Locate the cell with the specified text and output its [x, y] center coordinate. 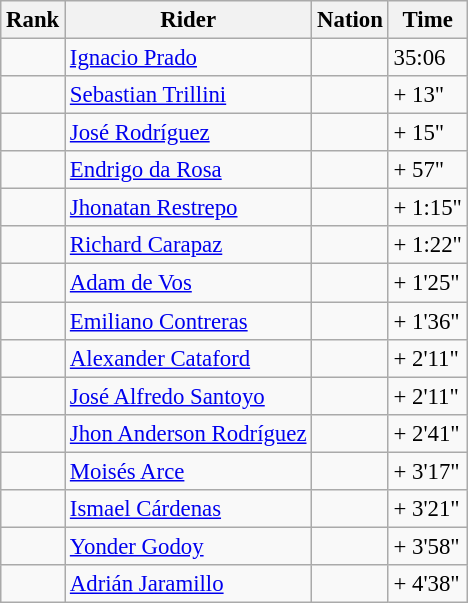
Emiliano Contreras [188, 321]
Endrigo da Rosa [188, 170]
+ 13" [428, 95]
José Alfredo Santoyo [188, 396]
José Rodríguez [188, 133]
+ 1:22" [428, 245]
Time [428, 20]
+ 3'58" [428, 546]
Sebastian Trillini [188, 95]
Yonder Godoy [188, 546]
Adrián Jaramillo [188, 584]
Jhonatan Restrepo [188, 208]
Jhon Anderson Rodríguez [188, 433]
Nation [350, 20]
+ 1'36" [428, 321]
+ 4'38" [428, 584]
Moisés Arce [188, 471]
Richard Carapaz [188, 245]
35:06 [428, 58]
+ 3'21" [428, 509]
Rank [33, 20]
+ 57" [428, 170]
Ismael Cárdenas [188, 509]
+ 2'41" [428, 433]
+ 3'17" [428, 471]
+ 1'25" [428, 283]
Rider [188, 20]
Ignacio Prado [188, 58]
+ 1:15" [428, 208]
Alexander Cataford [188, 358]
Adam de Vos [188, 283]
+ 15" [428, 133]
